Search for the cell housing the specified text and yield its (x, y) center coordinate. 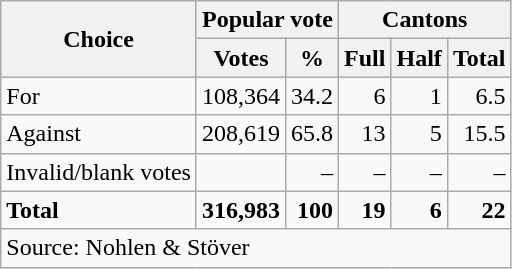
6.5 (479, 96)
Invalid/blank votes (99, 172)
108,364 (240, 96)
65.8 (312, 134)
15.5 (479, 134)
Full (365, 58)
Cantons (425, 20)
For (99, 96)
Choice (99, 39)
100 (312, 210)
13 (365, 134)
Popular vote (267, 20)
1 (419, 96)
Against (99, 134)
316,983 (240, 210)
Source: Nohlen & Stöver (256, 248)
Votes (240, 58)
19 (365, 210)
Half (419, 58)
% (312, 58)
208,619 (240, 134)
22 (479, 210)
34.2 (312, 96)
5 (419, 134)
